Scan for the cell matching the given text and deliver its (x, y) coordinate at center. 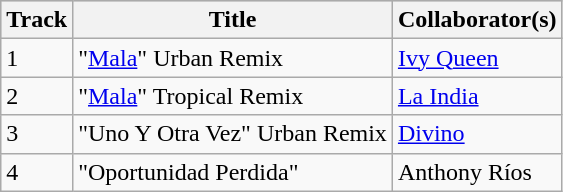
Anthony Ríos (477, 172)
"Oportunidad Perdida" (233, 172)
4 (37, 172)
Title (233, 20)
"Mala" Urban Remix (233, 58)
"Mala" Tropical Remix (233, 96)
Collaborator(s) (477, 20)
Divino (477, 134)
1 (37, 58)
Track (37, 20)
2 (37, 96)
3 (37, 134)
Ivy Queen (477, 58)
La India (477, 96)
"Uno Y Otra Vez" Urban Remix (233, 134)
